Output the (x, y) coordinate of the center of the cell containing the given text.  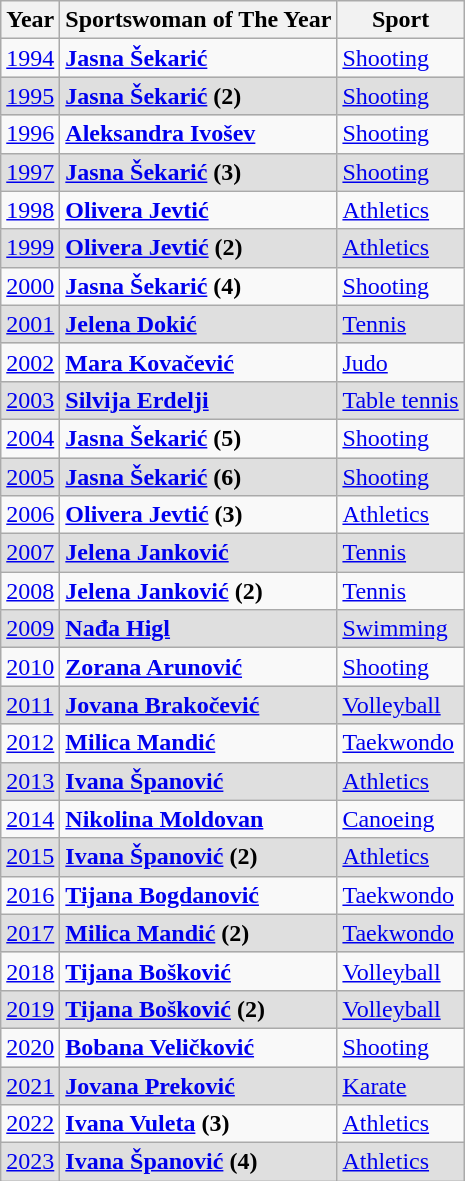
Milica Mandić (2) (198, 933)
2011 (30, 705)
2013 (30, 781)
2014 (30, 819)
2010 (30, 667)
Ivana Španović (198, 781)
Aleksandra Ivošev (198, 134)
1994 (30, 58)
Nikolina Moldovan (198, 819)
Swimming (400, 629)
2019 (30, 1009)
Year (30, 20)
2018 (30, 971)
Olivera Jevtić (3) (198, 515)
1995 (30, 96)
Zorana Arunović (198, 667)
1999 (30, 248)
1997 (30, 172)
Milica Mandić (198, 743)
Sport (400, 20)
2007 (30, 553)
2021 (30, 1085)
Sportswoman of The Year (198, 20)
2017 (30, 933)
Table tennis (400, 400)
2005 (30, 477)
Ivana Vuleta (3) (198, 1124)
Mara Kovačević (198, 362)
2012 (30, 743)
Jasna Šekarić (6) (198, 477)
Jasna Šekarić (2) (198, 96)
Jelena Dokić (198, 324)
Jovana Brakočević (198, 705)
Jasna Šekarić (3) (198, 172)
Ivana Španović (2) (198, 857)
2006 (30, 515)
Jelena Janković (198, 553)
2003 (30, 400)
Jovana Preković (198, 1085)
1996 (30, 134)
Tijana Bošković (198, 971)
Tijana Bogdanović (198, 895)
1998 (30, 210)
Jasna Šekarić (4) (198, 286)
Olivera Jevtić (198, 210)
Karate (400, 1085)
2022 (30, 1124)
Canoeing (400, 819)
Jelena Janković (2) (198, 591)
2023 (30, 1162)
2004 (30, 438)
2000 (30, 286)
2008 (30, 591)
Tijana Bošković (2) (198, 1009)
Jasna Šekarić (198, 58)
Silvija Erdelji (198, 400)
Nađa Higl (198, 629)
Jasna Šekarić (5) (198, 438)
Judo (400, 362)
Olivera Jevtić (2) (198, 248)
2016 (30, 895)
2002 (30, 362)
Bobana Veličković (198, 1047)
2009 (30, 629)
2015 (30, 857)
Ivana Španović (4) (198, 1162)
2020 (30, 1047)
2001 (30, 324)
